Return the [X, Y] coordinate for the center point of the cell that contains the specified text.  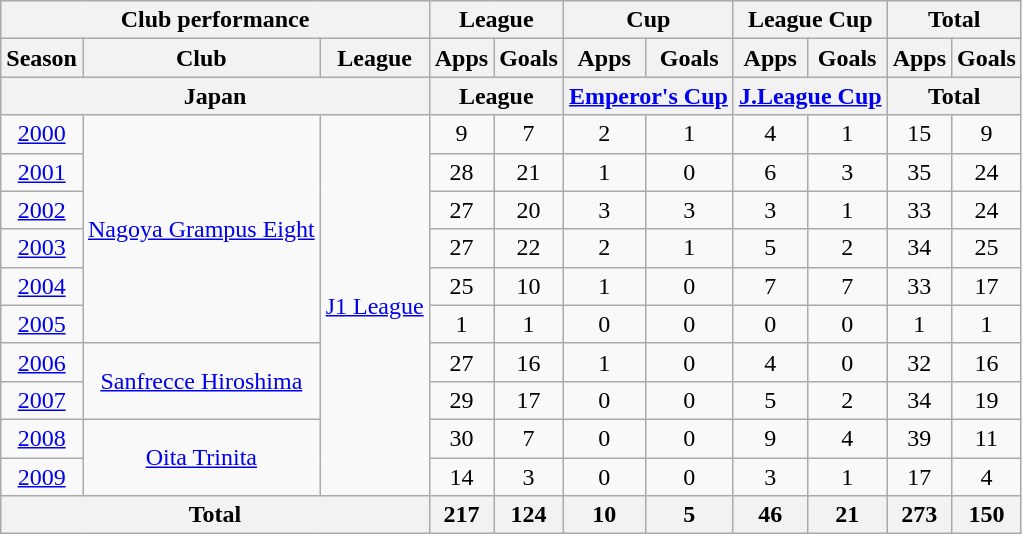
2003 [42, 248]
2004 [42, 286]
2008 [42, 438]
15 [919, 134]
30 [461, 438]
2007 [42, 400]
Japan [215, 96]
2005 [42, 324]
2001 [42, 172]
14 [461, 477]
Club [201, 58]
11 [987, 438]
League Cup [810, 20]
22 [529, 248]
2009 [42, 477]
6 [770, 172]
Oita Trinita [201, 457]
19 [987, 400]
2000 [42, 134]
Emperor's Cup [648, 96]
32 [919, 362]
20 [529, 210]
217 [461, 515]
29 [461, 400]
46 [770, 515]
28 [461, 172]
J.League Cup [810, 96]
2002 [42, 210]
35 [919, 172]
Season [42, 58]
273 [919, 515]
124 [529, 515]
J1 League [374, 306]
Nagoya Grampus Eight [201, 229]
Sanfrecce Hiroshima [201, 381]
39 [919, 438]
2006 [42, 362]
Cup [648, 20]
Club performance [215, 20]
150 [987, 515]
